Extract the (X, Y) coordinate from the center of the cell holding the provided text.  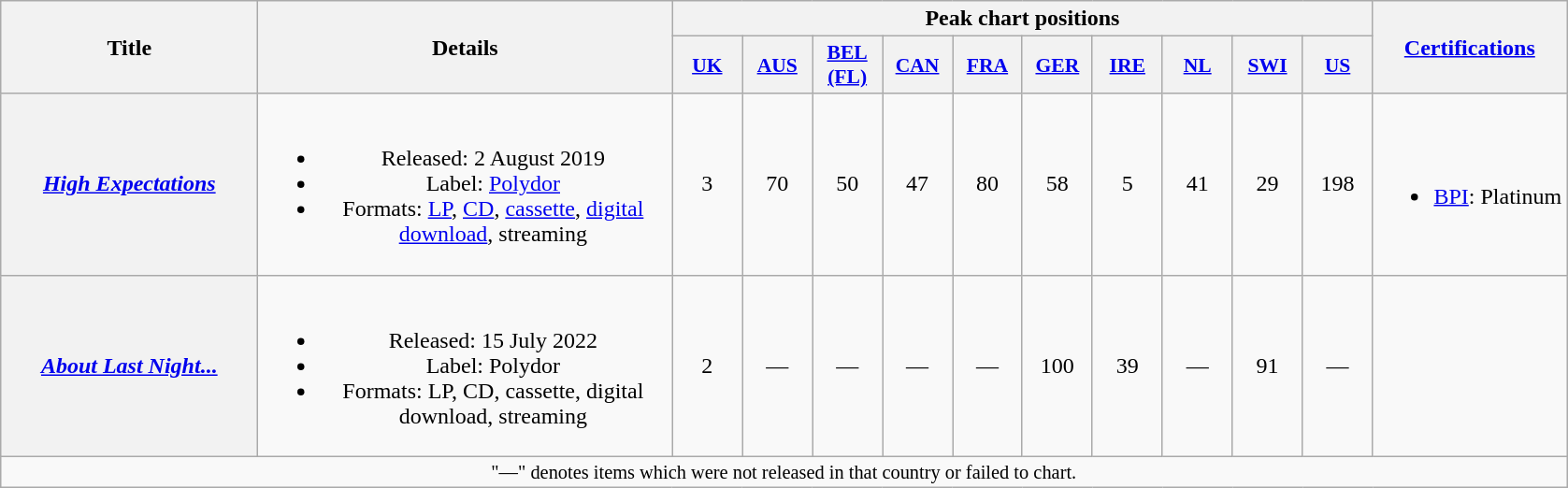
198 (1337, 184)
80 (987, 184)
GER (1057, 65)
3 (707, 184)
47 (918, 184)
Title (129, 47)
Released: 15 July 2022Label: PolydorFormats: LP, CD, cassette, digital download, streaming (466, 366)
100 (1057, 366)
"—" denotes items which were not released in that country or failed to chart. (784, 472)
FRA (987, 65)
58 (1057, 184)
5 (1128, 184)
2 (707, 366)
About Last Night... (129, 366)
50 (847, 184)
91 (1268, 366)
NL (1197, 65)
SWI (1268, 65)
IRE (1128, 65)
UK (707, 65)
Details (466, 47)
41 (1197, 184)
US (1337, 65)
39 (1128, 366)
High Expectations (129, 184)
Certifications (1470, 47)
70 (778, 184)
29 (1268, 184)
BEL(FL) (847, 65)
AUS (778, 65)
BPI: Platinum (1470, 184)
CAN (918, 65)
Peak chart positions (1023, 19)
Released: 2 August 2019Label: PolydorFormats: LP, CD, cassette, digital download, streaming (466, 184)
